Find where the given text appears and provide that cell's center as (X, Y) coordinate. 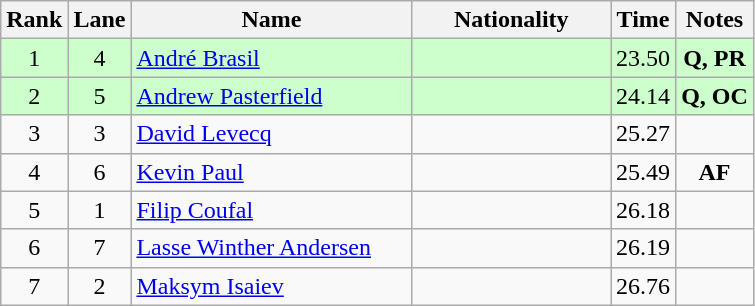
25.49 (644, 172)
24.14 (644, 96)
Lasse Winther Andersen (272, 248)
Kevin Paul (272, 172)
25.27 (644, 134)
Filip Coufal (272, 210)
Maksym Isaiev (272, 286)
23.50 (644, 58)
Notes (715, 20)
26.18 (644, 210)
Q, OC (715, 96)
AF (715, 172)
David Levecq (272, 134)
Nationality (512, 20)
Name (272, 20)
Andrew Pasterfield (272, 96)
Lane (100, 20)
Rank (34, 20)
26.19 (644, 248)
André Brasil (272, 58)
Time (644, 20)
26.76 (644, 286)
Q, PR (715, 58)
